For the text-containing cell, return its midpoint in (x, y) coordinate format. 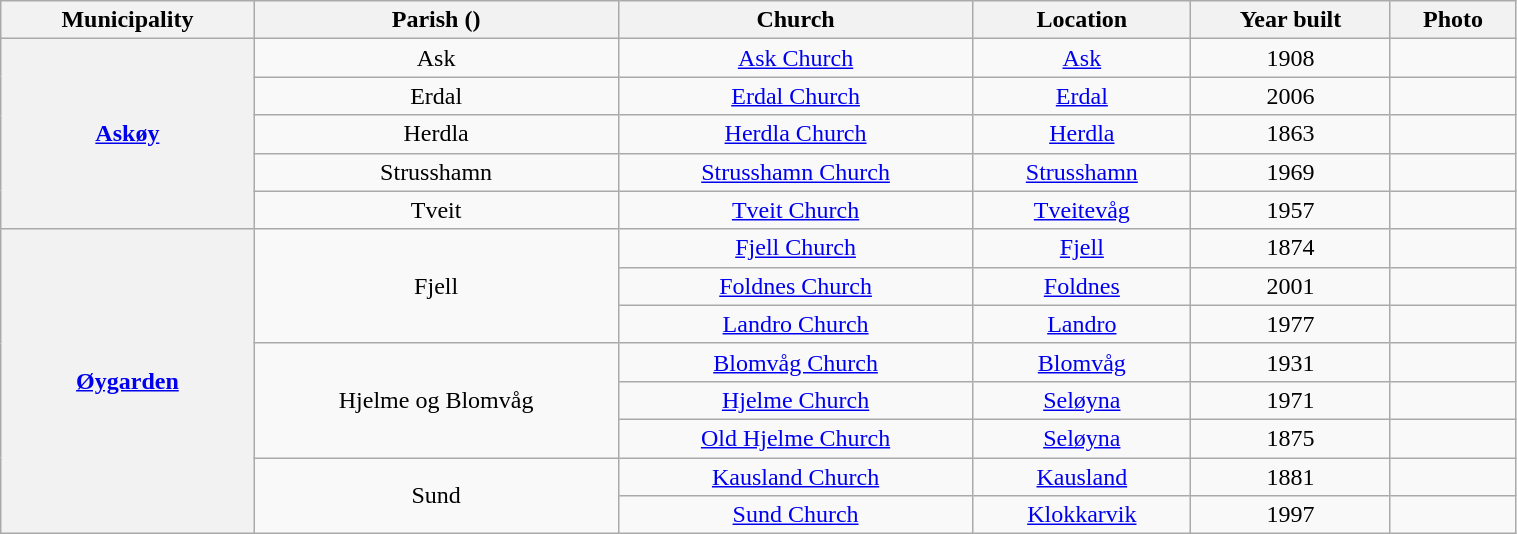
1997 (1290, 515)
1863 (1290, 134)
2001 (1290, 286)
Erdal Church (796, 96)
1969 (1290, 172)
Parish () (436, 20)
1875 (1290, 438)
Øygarden (128, 381)
Blomvåg Church (796, 362)
Location (1082, 20)
Landro (1082, 324)
Year built (1290, 20)
1977 (1290, 324)
Blomvåg (1082, 362)
Hjelme Church (796, 400)
Kausland Church (796, 477)
2006 (1290, 96)
1908 (1290, 58)
Fjell Church (796, 248)
Church (796, 20)
Ask Church (796, 58)
Foldnes (1082, 286)
Sund (436, 496)
Herdla Church (796, 134)
Municipality (128, 20)
Hjelme og Blomvåg (436, 400)
Landro Church (796, 324)
1881 (1290, 477)
Tveitevåg (1082, 210)
Kausland (1082, 477)
Tveit Church (796, 210)
Photo (1453, 20)
Foldnes Church (796, 286)
Strusshamn Church (796, 172)
1971 (1290, 400)
1931 (1290, 362)
1874 (1290, 248)
1957 (1290, 210)
Tveit (436, 210)
Klokkarvik (1082, 515)
Askøy (128, 134)
Sund Church (796, 515)
Old Hjelme Church (796, 438)
